Extract the [X, Y] coordinate from the center of the cell holding the provided text.  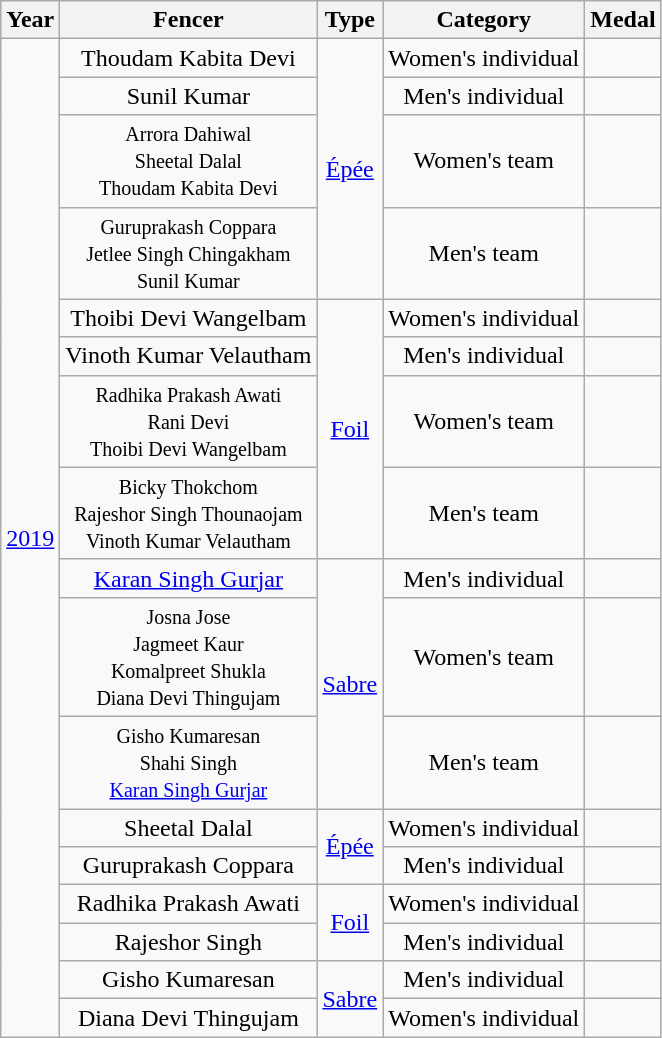
Diana Devi Thingujam [188, 1018]
Guruprakash Coppara [188, 866]
Thoibi Devi Wangelbam [188, 318]
Thoudam Kabita Devi [188, 58]
Year [30, 20]
Radhika Prakash Awati [188, 904]
Radhika Prakash AwatiRani DeviThoibi Devi Wangelbam [188, 421]
Gisho KumaresanShahi SinghKaran Singh Gurjar [188, 762]
Gisho Kumaresan [188, 980]
Arrora DahiwalSheetal DalalThoudam Kabita Devi [188, 161]
Guruprakash CopparaJetlee Singh ChingakhamSunil Kumar [188, 253]
Category [484, 20]
Type [350, 20]
Bicky ThokchomRajeshor Singh ThounaojamVinoth Kumar Velautham [188, 513]
2019 [30, 538]
Sunil Kumar [188, 96]
Fencer [188, 20]
Karan Singh Gurjar [188, 578]
Sheetal Dalal [188, 827]
Josna JoseJagmeet KaurKomalpreet ShuklaDiana Devi Thingujam [188, 656]
Medal [623, 20]
Rajeshor Singh [188, 942]
Vinoth Kumar Velautham [188, 356]
